Pinpoint the cell where the given text exists, returning its (X, Y) midpoint coordinate. 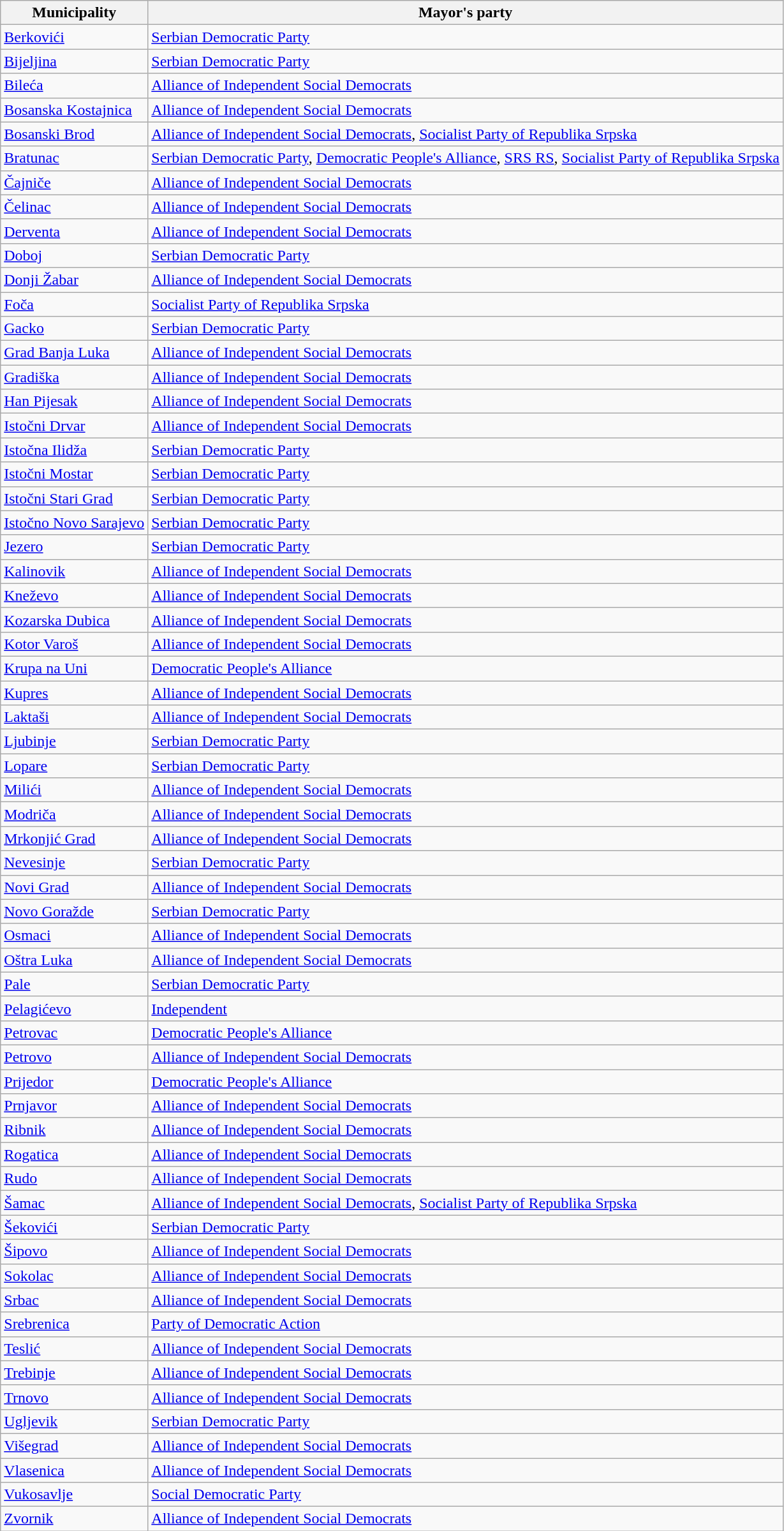
Ribnik (74, 1130)
Kozarska Dubica (74, 620)
Trebinje (74, 1373)
Han Pijesak (74, 401)
Bratunac (74, 158)
Foča (74, 304)
Kotor Varoš (74, 644)
Pale (74, 984)
Vlasenica (74, 1470)
Laktaši (74, 717)
Nevesinje (74, 863)
Šamac (74, 1203)
Novo Goražde (74, 911)
Bosanski Brod (74, 134)
Milići (74, 790)
Kupres (74, 692)
Srebrenica (74, 1324)
Ljubinje (74, 742)
Kalinovik (74, 571)
Derventa (74, 231)
Party of Democratic Action (466, 1324)
Socialist Party of Republika Srpska (466, 304)
Independent (466, 1008)
Prnjavor (74, 1106)
Istočni Mostar (74, 474)
Oštra Luka (74, 960)
Istočni Drvar (74, 426)
Petrovac (74, 1033)
Grad Banja Luka (74, 353)
Istočni Stari Grad (74, 498)
Prijedor (74, 1082)
Petrovo (74, 1057)
Krupa na Uni (74, 668)
Doboj (74, 255)
Ugljevik (74, 1421)
Bijeljina (74, 61)
Modriča (74, 814)
Rogatica (74, 1154)
Donji Žabar (74, 280)
Teslić (74, 1348)
Social Democratic Party (466, 1495)
Serbian Democratic Party, Democratic People's Alliance, SRS RS, Socialist Party of Republika Srpska (466, 158)
Čelinac (74, 207)
Mrkonjić Grad (74, 839)
Zvornik (74, 1519)
Rudo (74, 1179)
Kneževo (74, 595)
Vukosavlje (74, 1495)
Bosanska Kostajnica (74, 110)
Višegrad (74, 1445)
Čajniče (74, 183)
Osmaci (74, 936)
Srbac (74, 1300)
Novi Grad (74, 887)
Gacko (74, 329)
Jezero (74, 547)
Berkovići (74, 37)
Gradiška (74, 377)
Bileća (74, 86)
Pelagićevo (74, 1008)
Lopare (74, 766)
Šipovo (74, 1251)
Mayor's party (466, 13)
Trnovo (74, 1397)
Municipality (74, 13)
Istočno Novo Sarajevo (74, 523)
Istočna Ilidža (74, 450)
Sokolac (74, 1276)
Šekovići (74, 1227)
